Scan for the cell matching the given text and deliver its (x, y) coordinate at center. 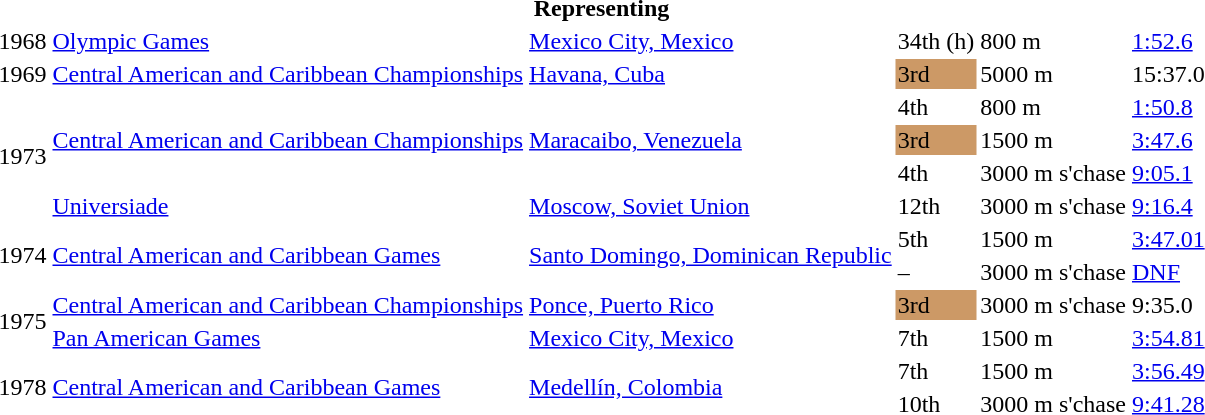
12th (936, 206)
Santo Domingo, Dominican Republic (711, 256)
– (936, 272)
Universiade (288, 206)
5th (936, 239)
Ponce, Puerto Rico (711, 305)
34th (h) (936, 41)
Central American and Caribbean Games (288, 256)
Moscow, Soviet Union (711, 206)
Pan American Games (288, 338)
Havana, Cuba (711, 74)
Maracaibo, Venezuela (711, 140)
5000 m (1054, 74)
Olympic Games (288, 41)
